Locate the cell with the specified text and output its (X, Y) center coordinate. 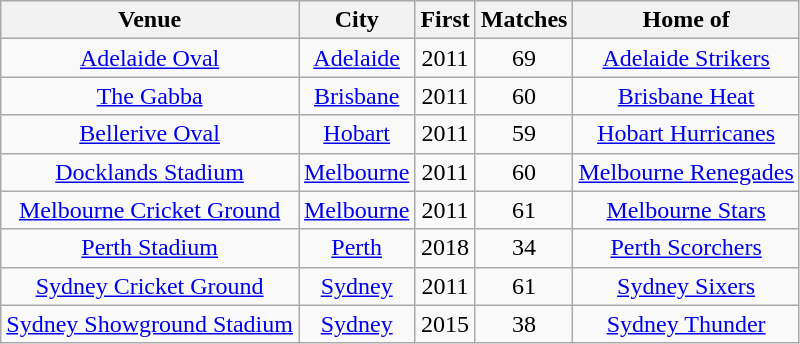
38 (524, 324)
Hobart Hurricanes (686, 134)
Sydney Thunder (686, 324)
Perth (356, 248)
2015 (445, 324)
Brisbane Heat (686, 96)
Hobart (356, 134)
Melbourne Cricket Ground (150, 210)
City (356, 20)
Brisbane (356, 96)
Venue (150, 20)
Adelaide Strikers (686, 58)
Melbourne Renegades (686, 172)
Adelaide (356, 58)
Bellerive Oval (150, 134)
First (445, 20)
69 (524, 58)
Melbourne Stars (686, 210)
Sydney Sixers (686, 286)
34 (524, 248)
The Gabba (150, 96)
Perth Scorchers (686, 248)
Sydney Cricket Ground (150, 286)
Adelaide Oval (150, 58)
59 (524, 134)
Docklands Stadium (150, 172)
Perth Stadium (150, 248)
Home of (686, 20)
2018 (445, 248)
Sydney Showground Stadium (150, 324)
Matches (524, 20)
